Return the (x, y) coordinate for the center point of the cell that contains the specified text.  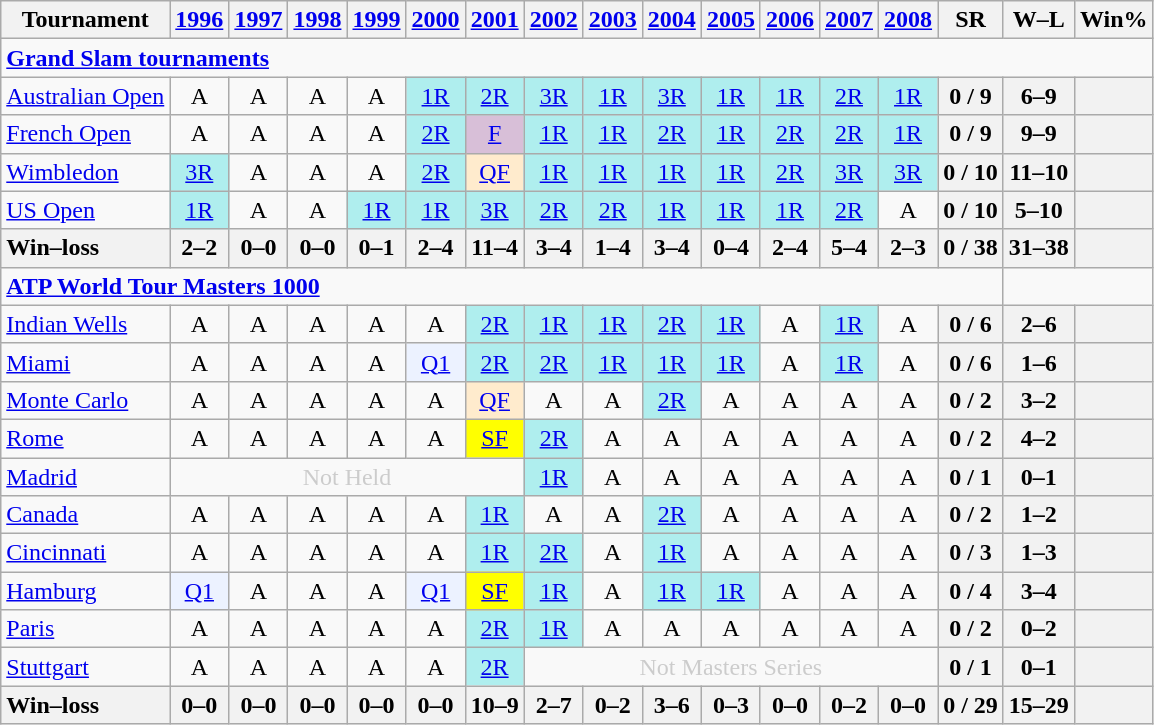
2000 (436, 20)
11–10 (1038, 172)
15–29 (1038, 705)
11–4 (494, 248)
9–9 (1038, 134)
French Open (86, 134)
Cincinnati (86, 553)
0 / 3 (971, 553)
Win% (1114, 20)
0 / 38 (971, 248)
Rome (86, 438)
2007 (848, 20)
1–2 (1038, 515)
Grand Slam tournaments (577, 58)
1998 (318, 20)
ATP World Tour Masters 1000 (502, 286)
3–6 (672, 705)
1–6 (1038, 362)
Monte Carlo (86, 400)
1–3 (1038, 553)
Hamburg (86, 591)
Madrid (86, 477)
SR (971, 20)
W–L (1038, 20)
US Open (86, 210)
2008 (908, 20)
2–7 (554, 705)
3–2 (1038, 400)
5–10 (1038, 210)
0 / 29 (971, 705)
6–9 (1038, 96)
Not Masters Series (730, 667)
Not Held (347, 477)
2002 (554, 20)
2–3 (908, 248)
31–38 (1038, 248)
2001 (494, 20)
Indian Wells (86, 324)
0–3 (730, 705)
1999 (376, 20)
Stuttgart (86, 667)
0–4 (730, 248)
2004 (672, 20)
Wimbledon (86, 172)
10–9 (494, 705)
1–4 (612, 248)
2–2 (200, 248)
Canada (86, 515)
Australian Open (86, 96)
2005 (730, 20)
F (494, 134)
5–4 (848, 248)
Paris (86, 629)
2006 (790, 20)
1996 (200, 20)
2003 (612, 20)
Miami (86, 362)
4–2 (1038, 438)
2–6 (1038, 324)
1997 (258, 20)
0 / 4 (971, 591)
Tournament (86, 20)
